Search for the cell housing the specified text and yield its (X, Y) center coordinate. 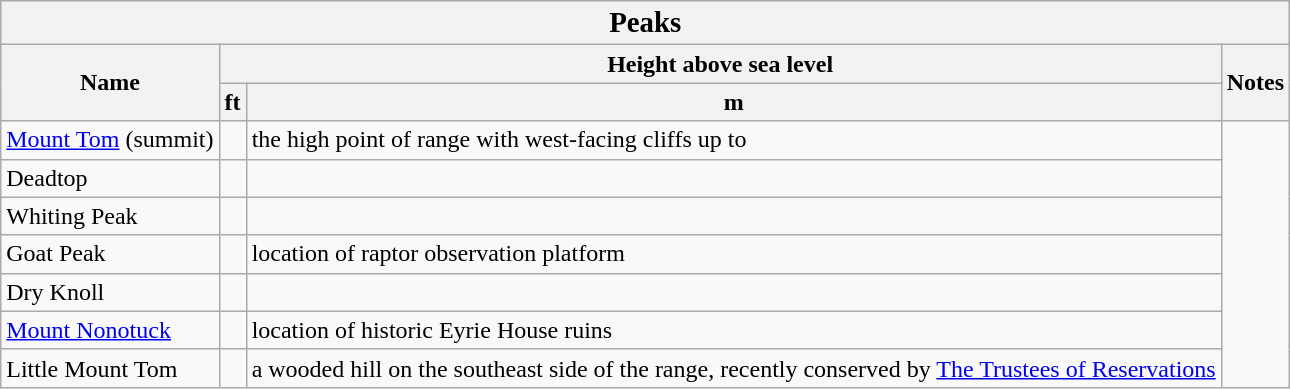
Peaks (646, 23)
location of historic Eyrie House ruins (734, 330)
ft (232, 102)
Goat Peak (110, 254)
Dry Knoll (110, 292)
Name (110, 83)
the high point of range with west-facing cliffs up to (734, 140)
Whiting Peak (110, 216)
Deadtop (110, 178)
location of raptor observation platform (734, 254)
Mount Nonotuck (110, 330)
m (734, 102)
Height above sea level (720, 64)
a wooded hill on the southeast side of the range, recently conserved by The Trustees of Reservations (734, 368)
Notes (1255, 83)
Mount Tom (summit) (110, 140)
Little Mount Tom (110, 368)
